For the text-containing cell, return its midpoint in (X, Y) coordinate format. 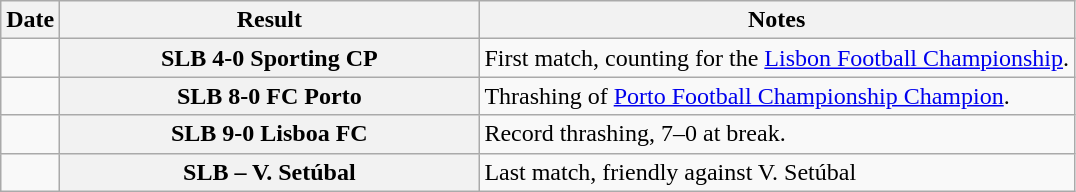
Result (270, 20)
Notes (777, 20)
SLB – V. Setúbal (270, 172)
Date (30, 20)
Last match, friendly against V. Setúbal (777, 172)
SLB 8-0 FC Porto (270, 96)
First match, counting for the Lisbon Football Championship. (777, 58)
SLB 9-0 Lisboa FC (270, 134)
Record thrashing, 7–0 at break. (777, 134)
SLB 4-0 Sporting CP (270, 58)
Thrashing of Porto Football Championship Champion. (777, 96)
